Identify which cell holds the provided text, then report its (x, y) central coordinate. 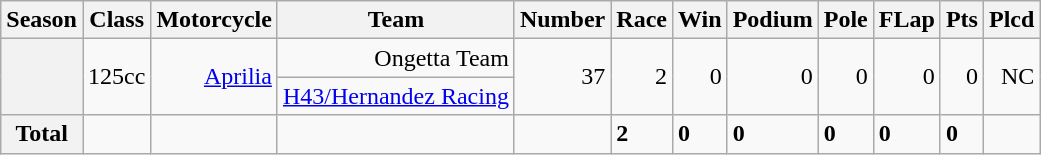
37 (562, 77)
Season (42, 20)
Motorcycle (214, 20)
Plcd (1011, 20)
Win (700, 20)
125cc (116, 77)
H43/Hernandez Racing (396, 96)
Race (642, 20)
Team (396, 20)
Ongetta Team (396, 58)
Podium (772, 20)
Total (42, 134)
Pts (962, 20)
Number (562, 20)
FLap (906, 20)
Aprilia (214, 77)
Class (116, 20)
Pole (846, 20)
NC (1011, 77)
